Return the [X, Y] coordinate for the center point of the cell that contains the specified text.  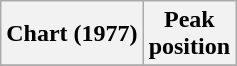
Chart (1977) [72, 34]
Peakposition [189, 34]
